Extract the (X, Y) coordinate from the center of the cell holding the provided text.  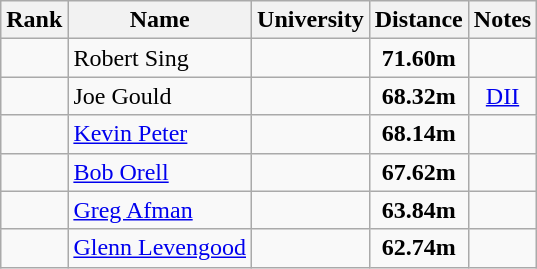
71.60m (418, 58)
Notes (502, 20)
Bob Orell (160, 172)
68.32m (418, 96)
Distance (418, 20)
Joe Gould (160, 96)
Robert Sing (160, 58)
DII (502, 96)
63.84m (418, 210)
Rank (34, 20)
University (311, 20)
Kevin Peter (160, 134)
68.14m (418, 134)
Glenn Levengood (160, 248)
Name (160, 20)
Greg Afman (160, 210)
62.74m (418, 248)
67.62m (418, 172)
